Find where the given text appears and provide that cell's center as (x, y) coordinate. 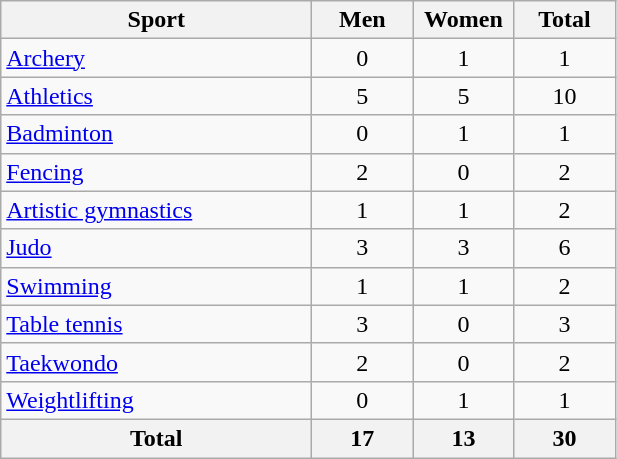
13 (464, 438)
Women (464, 20)
30 (564, 438)
Fencing (156, 172)
Archery (156, 58)
Table tennis (156, 324)
10 (564, 96)
Badminton (156, 134)
Swimming (156, 286)
6 (564, 248)
Athletics (156, 96)
Sport (156, 20)
Taekwondo (156, 362)
Weightlifting (156, 400)
Men (362, 20)
Judo (156, 248)
17 (362, 438)
Artistic gymnastics (156, 210)
